Extract the (x, y) coordinate from the center of the cell holding the provided text.  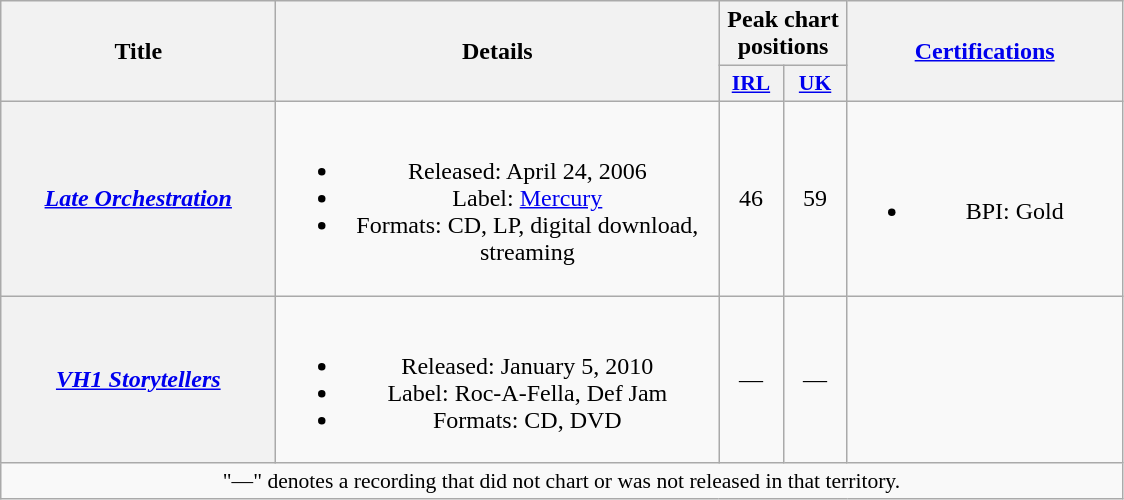
IRL (751, 84)
Certifications (984, 52)
Details (498, 52)
"—" denotes a recording that did not chart or was not released in that territory. (562, 481)
59 (815, 198)
BPI: Gold (984, 198)
Title (138, 52)
Released: January 5, 2010Label: Roc-A-Fella, Def JamFormats: CD, DVD (498, 380)
Late Orchestration (138, 198)
46 (751, 198)
UK (815, 84)
Peak chart positions (783, 34)
Released: April 24, 2006Label: MercuryFormats: CD, LP, digital download, streaming (498, 198)
VH1 Storytellers (138, 380)
